Search for the cell housing the specified text and yield its [X, Y] center coordinate. 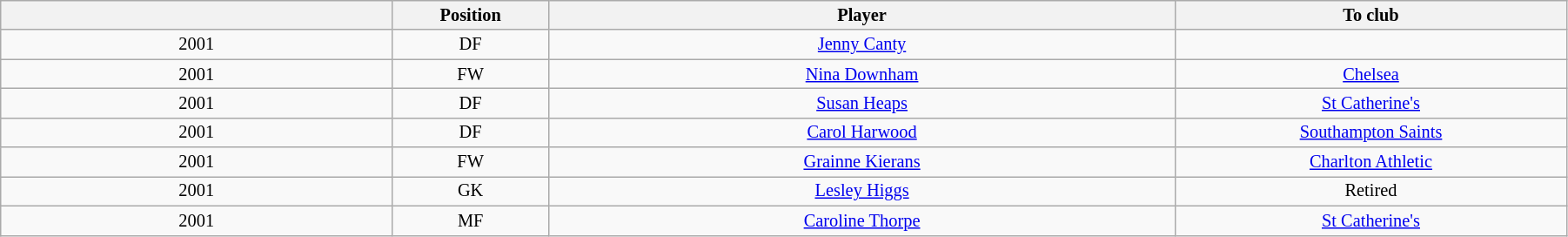
Grainne Kierans [862, 162]
MF [471, 220]
Susan Heaps [862, 103]
GK [471, 191]
To club [1371, 15]
Caroline Thorpe [862, 220]
Charlton Athletic [1371, 162]
Carol Harwood [862, 132]
Retired [1371, 191]
Southampton Saints [1371, 132]
Lesley Higgs [862, 191]
Chelsea [1371, 74]
Player [862, 15]
Jenny Canty [862, 44]
Nina Downham [862, 74]
Position [471, 15]
